For the text-containing cell, return its midpoint in [X, Y] coordinate format. 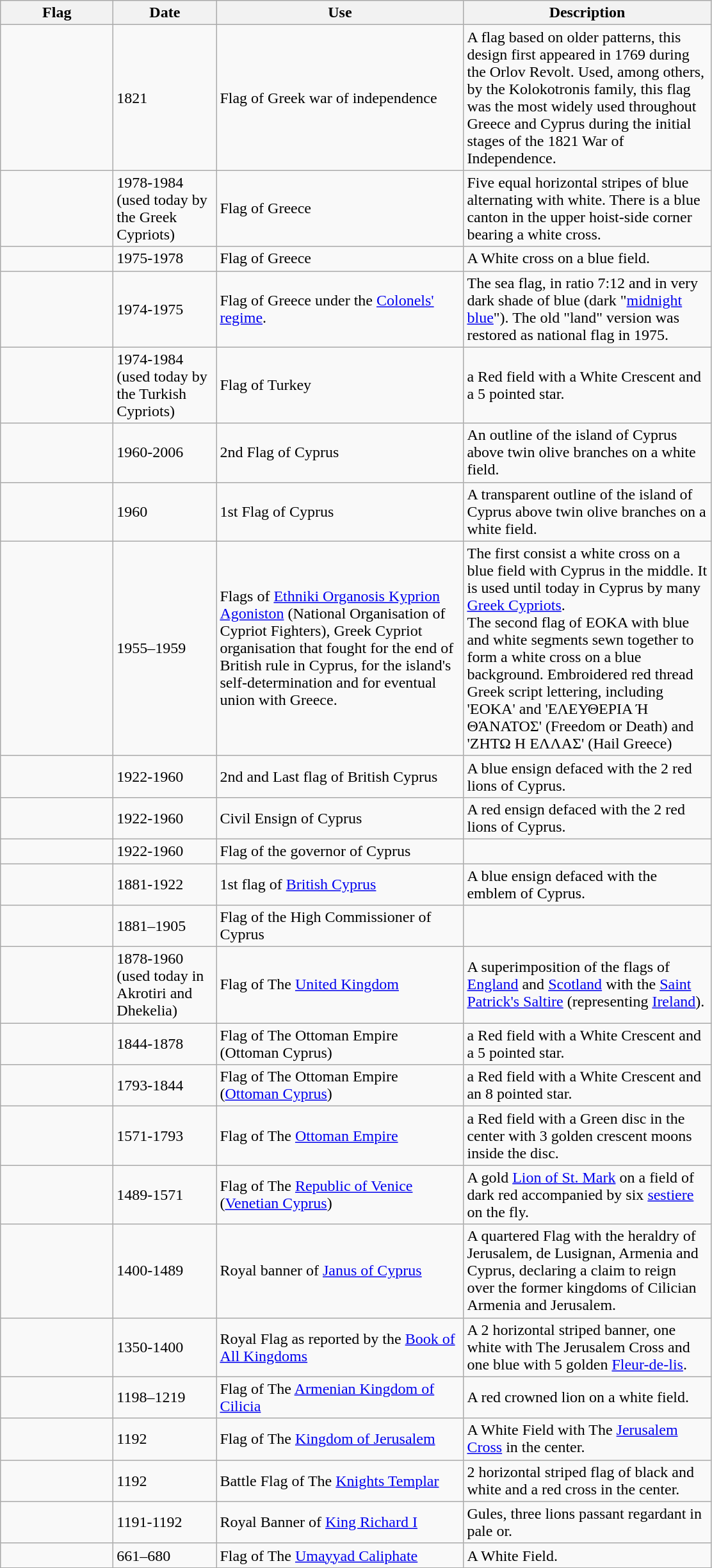
Flag [57, 13]
Flag of The United Kingdom [340, 985]
Royal Banner of King Richard I [340, 1523]
661–680 [165, 1555]
1198–1219 [165, 1397]
1400-1489 [165, 1271]
A blue ensign defaced with the 2 red lions of Cyprus. [587, 776]
Flag of Turkey [340, 385]
1st Flag of Cyprus [340, 512]
A gold Lion of St. Mark on a field of dark red accompanied by six sestiere on the fly. [587, 1195]
1960-2006 [165, 453]
A White Field. [587, 1555]
1489-1571 [165, 1195]
Gules, three lions passant regardant in pale or. [587, 1523]
1821 [165, 97]
1974-1975 [165, 309]
A transparent outline of the island of Cyprus above twin olive branches on a white field. [587, 512]
1844-1878 [165, 1044]
2nd Flag of Cyprus [340, 453]
1960 [165, 512]
A blue ensign defaced with the emblem of Cyprus. [587, 884]
1350-1400 [165, 1347]
1881–1905 [165, 926]
2 horizontal striped flag of black and white and a red cross in the center. [587, 1480]
1st flag of British Cyprus [340, 884]
An outline of the island of Cyprus above twin olive branches on a white field. [587, 453]
2nd and Last flag of British Cyprus [340, 776]
Flag of The Kingdom of Jerusalem [340, 1439]
Flag of Greek war of independence [340, 97]
Flag of The Umayyad Caliphate [340, 1555]
A red crowned lion on a white field. [587, 1397]
Description [587, 13]
Use [340, 13]
1793-1844 [165, 1086]
Royal banner of Janus of Cyprus [340, 1271]
Date [165, 13]
Royal Flag as reported by the Book of All Kingdoms [340, 1347]
Flag of the governor of Cyprus [340, 851]
1881-1922 [165, 884]
a Red field with a Green disc in the center with 3 golden crescent moons inside the disc. [587, 1136]
The sea flag, in ratio 7:12 and in very dark shade of blue (dark "midnight blue"). The old "land" version was restored as national flag in 1975. [587, 309]
1955–1959 [165, 648]
Battle Flag of The Knights Templar [340, 1480]
Civil Ensign of Cyprus [340, 818]
a Red field with a White Crescent and an 8 pointed star. [587, 1086]
A superimposition of the flags of England and Scotland with the Saint Patrick's Saltire (representing Ireland). [587, 985]
1978-1984 (used today by the Greek Cypriots) [165, 209]
A red ensign defaced with the 2 red lions of Cyprus. [587, 818]
Five equal horizontal stripes of blue alternating with white. There is a blue canton in the upper hoist-side corner bearing a white cross. [587, 209]
1191-1192 [165, 1523]
Flag of the High Commissioner of Cyprus [340, 926]
Flag of The Ottoman Empire [340, 1136]
1878-1960 (used today in Akrotiri and Dhekelia) [165, 985]
Flag of The Republic of Venice (Venetian Cyprus) [340, 1195]
1975-1978 [165, 259]
1974-1984 (used today by the Turkish Cypriots) [165, 385]
A White Field with The Jerusalem Cross in the center. [587, 1439]
Flag of Greece under the Colonels' regime. [340, 309]
A 2 horizontal striped banner, one white with The Jerusalem Cross and one blue with 5 golden Fleur-de-lis. [587, 1347]
Flag of The Armenian Kingdom of Cilicia [340, 1397]
1571-1793 [165, 1136]
A White cross on a blue field. [587, 259]
